Find where the given text appears and provide that cell's center as [X, Y] coordinate. 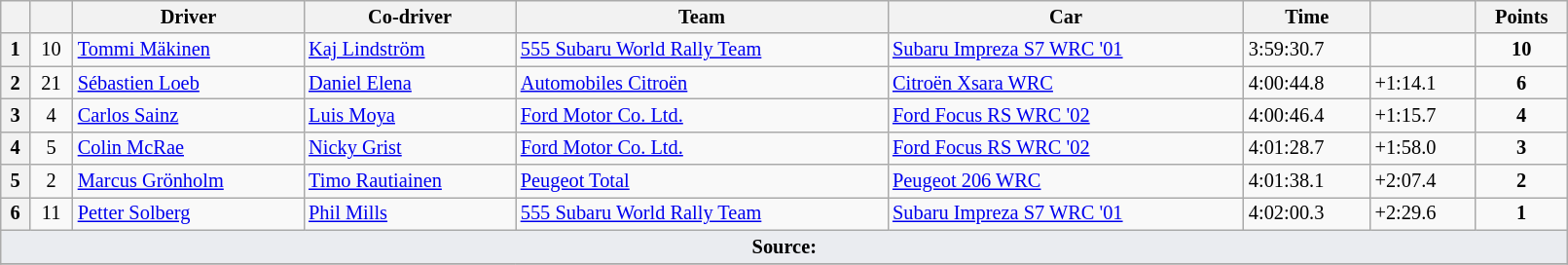
Sébastien Loeb [189, 83]
11 [51, 213]
4:01:38.1 [1307, 181]
+1:15.7 [1423, 115]
Luis Moya [410, 115]
Phil Mills [410, 213]
Nicky Grist [410, 148]
4:02:00.3 [1307, 213]
21 [51, 83]
4:00:44.8 [1307, 83]
Source: [784, 246]
Driver [189, 17]
Co-driver [410, 17]
Tommi Mäkinen [189, 50]
4:00:46.4 [1307, 115]
Peugeot 206 WRC [1066, 181]
Marcus Grönholm [189, 181]
Team [702, 17]
Citroën Xsara WRC [1066, 83]
Kaj Lindström [410, 50]
Daniel Elena [410, 83]
Automobiles Citroën [702, 83]
+1:14.1 [1423, 83]
Peugeot Total [702, 181]
+2:29.6 [1423, 213]
Colin McRae [189, 148]
3:59:30.7 [1307, 50]
Car [1066, 17]
Petter Solberg [189, 213]
+2:07.4 [1423, 181]
+1:58.0 [1423, 148]
Carlos Sainz [189, 115]
Timo Rautiainen [410, 181]
Time [1307, 17]
Points [1522, 17]
4:01:28.7 [1307, 148]
